Pinpoint the cell where the given text exists, returning its (x, y) midpoint coordinate. 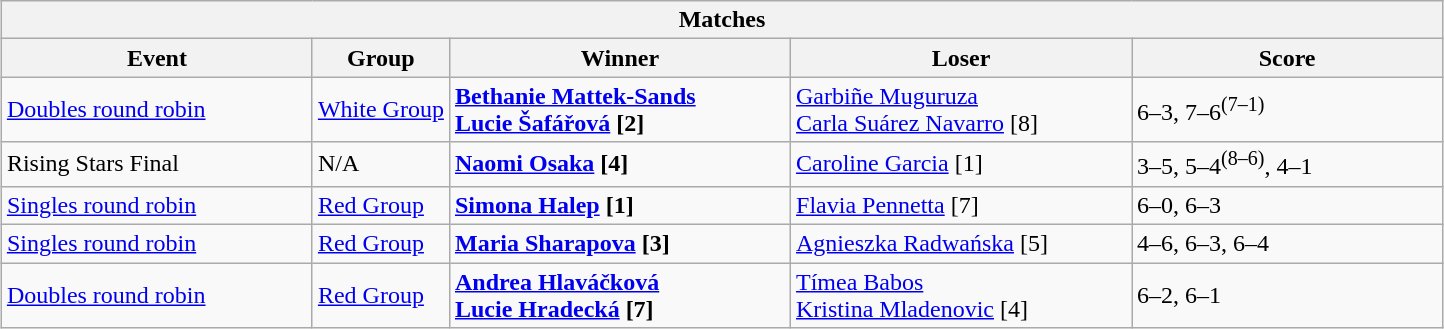
Winner (620, 58)
Simona Halep [1] (620, 205)
Group (380, 58)
Caroline Garcia [1] (962, 164)
N/A (380, 164)
Maria Sharapova [3] (620, 244)
Rising Stars Final (156, 164)
Bethanie Mattek-Sands Lucie Šafářová [2] (620, 110)
White Group (380, 110)
6–2, 6–1 (1288, 296)
Andrea Hlaváčková Lucie Hradecká [7] (620, 296)
Tímea Babos Kristina Mladenovic [4] (962, 296)
Event (156, 58)
4–6, 6–3, 6–4 (1288, 244)
Garbiñe Muguruza Carla Suárez Navarro [8] (962, 110)
Agnieszka Radwańska [5] (962, 244)
Naomi Osaka [4] (620, 164)
6–3, 7–6(7–1) (1288, 110)
Score (1288, 58)
Loser (962, 58)
Flavia Pennetta [7] (962, 205)
Matches (722, 20)
6–0, 6–3 (1288, 205)
3–5, 5–4(8–6), 4–1 (1288, 164)
